Pinpoint the cell where the given text exists, returning its (x, y) midpoint coordinate. 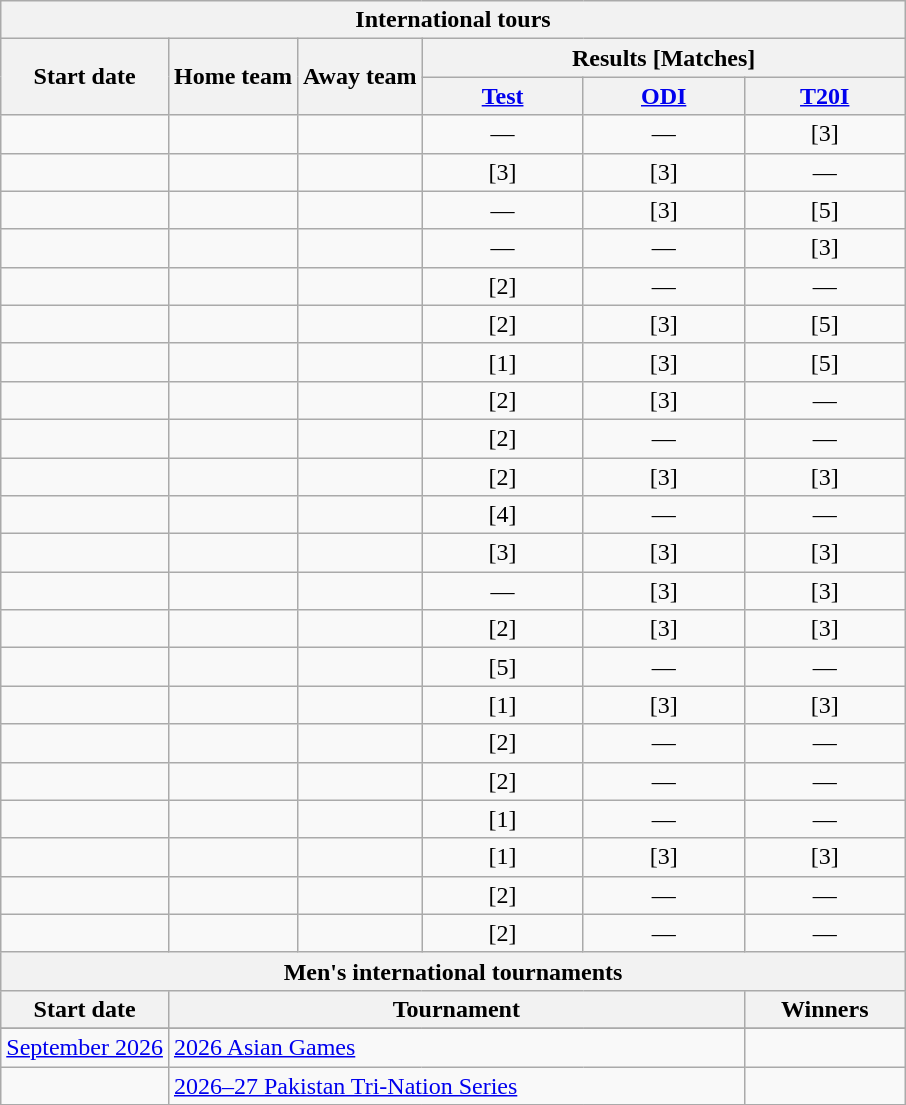
International tours (453, 20)
[4] (502, 515)
Home team (232, 77)
Test (502, 96)
Tournament (456, 1009)
Winners (824, 1009)
Away team (360, 77)
September 2026 (85, 1047)
ODI (664, 96)
Men's international tournaments (453, 971)
2026 Asian Games (456, 1047)
T20I (824, 96)
Results [Matches] (664, 58)
2026–27 Pakistan Tri-Nation Series (456, 1085)
